Find where the given text appears and provide that cell's center as (X, Y) coordinate. 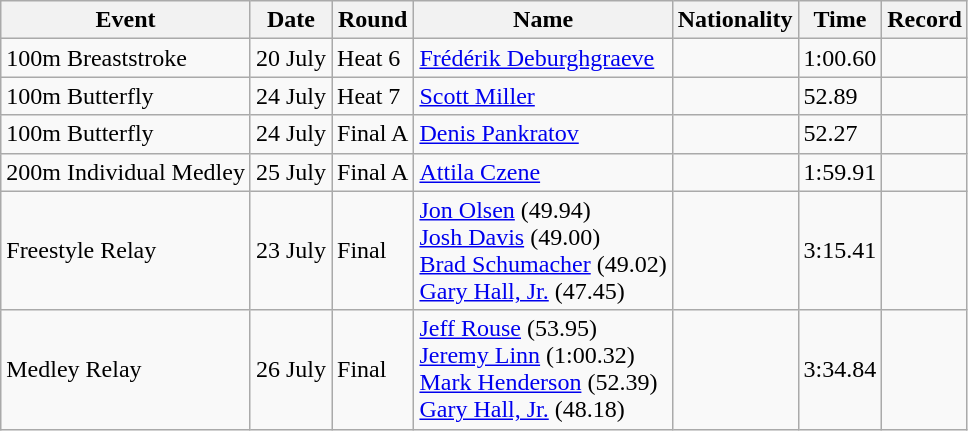
Nationality (735, 20)
Heat 6 (373, 58)
25 July (290, 172)
Round (373, 20)
Attila Czene (543, 172)
100m Breaststroke (126, 58)
Date (290, 20)
1:00.60 (840, 58)
23 July (290, 250)
Jeff Rouse (53.95)Jeremy Linn (1:00.32)Mark Henderson (52.39)Gary Hall, Jr. (48.18) (543, 370)
Heat 7 (373, 96)
Denis Pankratov (543, 134)
Medley Relay (126, 370)
Scott Miller (543, 96)
20 July (290, 58)
Time (840, 20)
3:15.41 (840, 250)
1:59.91 (840, 172)
Jon Olsen (49.94)Josh Davis (49.00)Brad Schumacher (49.02)Gary Hall, Jr. (47.45) (543, 250)
26 July (290, 370)
52.89 (840, 96)
200m Individual Medley (126, 172)
Freestyle Relay (126, 250)
3:34.84 (840, 370)
Record (925, 20)
52.27 (840, 134)
Event (126, 20)
Name (543, 20)
Frédérik Deburghgraeve (543, 58)
